Extract the (X, Y) coordinate from the center of the cell holding the provided text.  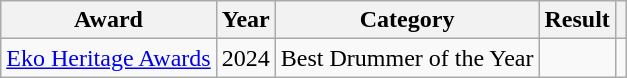
2024 (246, 58)
Result (577, 20)
Award (108, 20)
Best Drummer of the Year (407, 58)
Category (407, 20)
Eko Heritage Awards (108, 58)
Year (246, 20)
